Detect which cell encompasses the target text, then output its [X, Y] center coordinate. 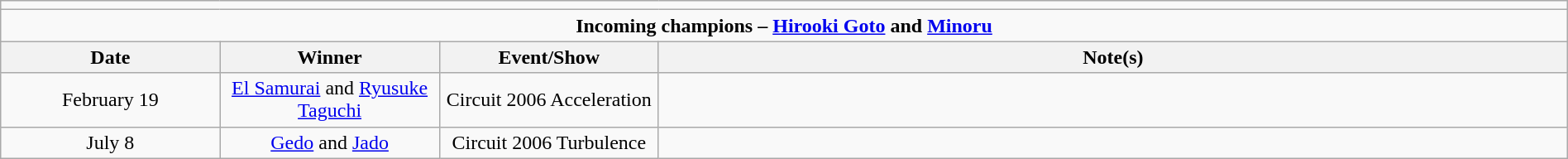
Incoming champions – Hirooki Goto and Minoru [784, 26]
Gedo and Jado [329, 142]
Circuit 2006 Turbulence [549, 142]
July 8 [111, 142]
Date [111, 57]
Winner [329, 57]
Circuit 2006 Acceleration [549, 99]
Note(s) [1113, 57]
El Samurai and Ryusuke Taguchi [329, 99]
February 19 [111, 99]
Event/Show [549, 57]
